Provide the (X, Y) coordinate of the cell's center where the given text is located.  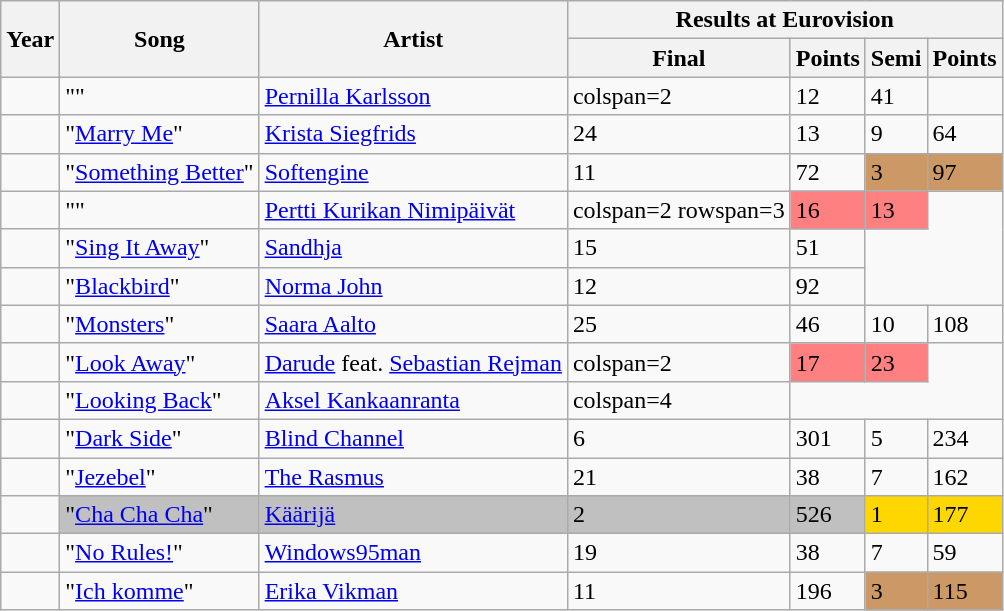
17 (828, 362)
72 (828, 172)
"Dark Side" (160, 438)
2 (678, 515)
"Ich komme" (160, 591)
25 (678, 324)
Darude feat. Sebastian Rejman (413, 362)
"Blackbird" (160, 286)
"Sing It Away" (160, 248)
19 (678, 553)
Results at Eurovision (784, 20)
Semi (896, 58)
Saara Aalto (413, 324)
234 (964, 438)
6 (678, 438)
24 (678, 134)
177 (964, 515)
10 (896, 324)
9 (896, 134)
"Looking Back" (160, 400)
21 (678, 477)
92 (828, 286)
Erika Vikman (413, 591)
46 (828, 324)
"Look Away" (160, 362)
colspan=4 (678, 400)
Final (678, 58)
"Jezebel" (160, 477)
Aksel Kankaanranta (413, 400)
15 (678, 248)
301 (828, 438)
colspan=2 rowspan=3 (678, 210)
Pernilla Karlsson (413, 96)
162 (964, 477)
Artist (413, 39)
16 (828, 210)
The Rasmus (413, 477)
Song (160, 39)
"Monsters" (160, 324)
Windows95man (413, 553)
64 (964, 134)
Pertti Kurikan Nimipäivät (413, 210)
"Something Better" (160, 172)
Softengine (413, 172)
Krista Siegfrids (413, 134)
"Cha Cha Cha" (160, 515)
"Marry Me" (160, 134)
Blind Channel (413, 438)
5 (896, 438)
Norma John (413, 286)
Year (30, 39)
59 (964, 553)
115 (964, 591)
41 (896, 96)
"No Rules!" (160, 553)
196 (828, 591)
51 (828, 248)
108 (964, 324)
23 (896, 362)
1 (896, 515)
Sandhja (413, 248)
526 (828, 515)
97 (964, 172)
Käärijä (413, 515)
